For the text-containing cell, return its midpoint in (X, Y) coordinate format. 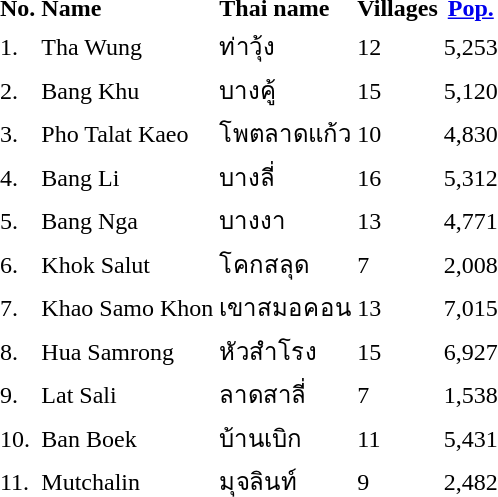
Tha Wung (128, 46)
Bang Li (128, 177)
บางคู้ (286, 90)
โคกสลุด (286, 264)
ลาดสาลี่ (286, 394)
Khok Salut (128, 264)
โพตลาดแก้ว (286, 134)
Bang Khu (128, 90)
10 (398, 134)
Lat Sali (128, 394)
Pho Talat Kaeo (128, 134)
11 (398, 438)
บางงา (286, 220)
16 (398, 177)
ท่าวุ้ง (286, 46)
Hua Samrong (128, 351)
12 (398, 46)
Bang Nga (128, 220)
Ban Boek (128, 438)
เขาสมอคอน (286, 308)
หัวสำโรง (286, 351)
Khao Samo Khon (128, 308)
บางลี่ (286, 177)
บ้านเบิก (286, 438)
